Detect which cell encompasses the target text, then output its (X, Y) center coordinate. 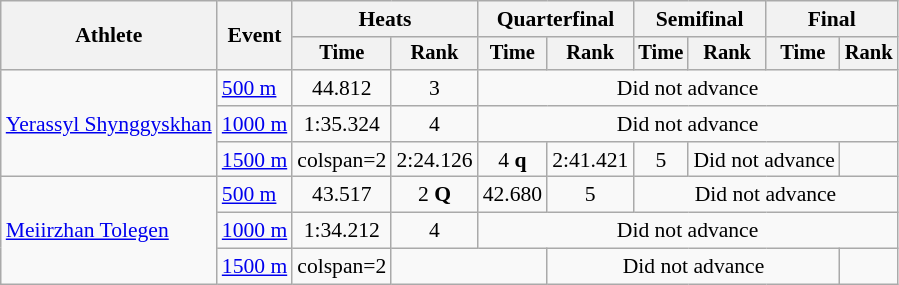
Heats (384, 19)
Semifinal (699, 19)
Athlete (109, 36)
42.680 (512, 195)
2 Q (434, 195)
2:24.126 (434, 160)
1:35.324 (342, 124)
4 q (512, 160)
Meiirzhan Tolegen (109, 230)
Event (254, 36)
Yerassyl Shynggyskhan (109, 124)
Final (832, 19)
1:34.212 (342, 231)
Quarterfinal (556, 19)
3 (434, 88)
43.517 (342, 195)
44.812 (342, 88)
2:41.421 (590, 160)
